Locate the cell with the specified text and output its (x, y) center coordinate. 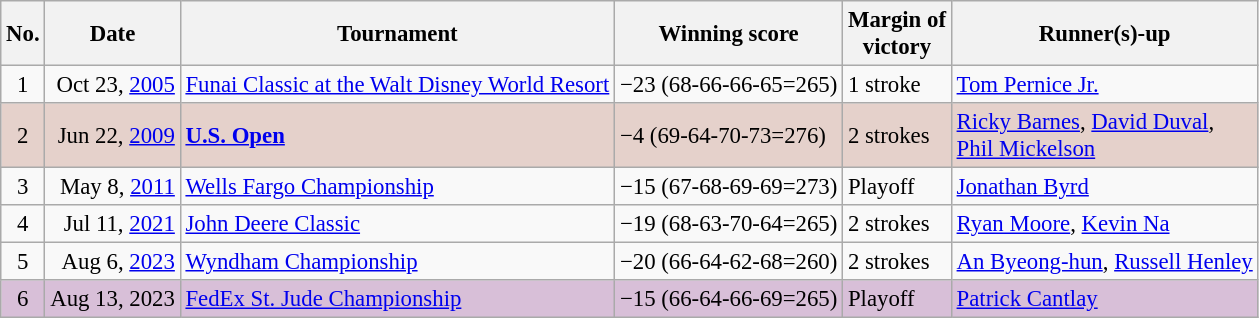
Wells Fargo Championship (397, 187)
Funai Classic at the Walt Disney World Resort (397, 85)
Jul 11, 2021 (112, 224)
Jonathan Byrd (1104, 187)
Runner(s)-up (1104, 34)
Wyndham Championship (397, 262)
4 (23, 224)
Aug 13, 2023 (112, 299)
3 (23, 187)
FedEx St. Jude Championship (397, 299)
−19 (68-63-70-64=265) (729, 224)
6 (23, 299)
No. (23, 34)
May 8, 2011 (112, 187)
−15 (67-68-69-69=273) (729, 187)
An Byeong-hun, Russell Henley (1104, 262)
Tournament (397, 34)
Patrick Cantlay (1104, 299)
Winning score (729, 34)
−4 (69-64-70-73=276) (729, 136)
Tom Pernice Jr. (1104, 85)
−15 (66-64-66-69=265) (729, 299)
U.S. Open (397, 136)
1 (23, 85)
Margin ofvictory (898, 34)
Date (112, 34)
2 (23, 136)
Ryan Moore, Kevin Na (1104, 224)
Ricky Barnes, David Duval, Phil Mickelson (1104, 136)
−20 (66-64-62-68=260) (729, 262)
John Deere Classic (397, 224)
−23 (68-66-66-65=265) (729, 85)
Aug 6, 2023 (112, 262)
Jun 22, 2009 (112, 136)
5 (23, 262)
1 stroke (898, 85)
Oct 23, 2005 (112, 85)
